Scan for the cell matching the given text and deliver its (x, y) coordinate at center. 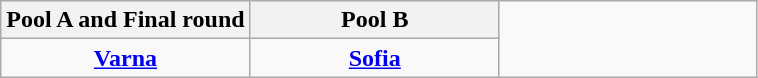
Varna (126, 58)
Pool B (374, 20)
Pool A and Final round (126, 20)
Sofia (374, 58)
